Capture the cell that displays the provided text and extract its (X, Y) central coordinate. 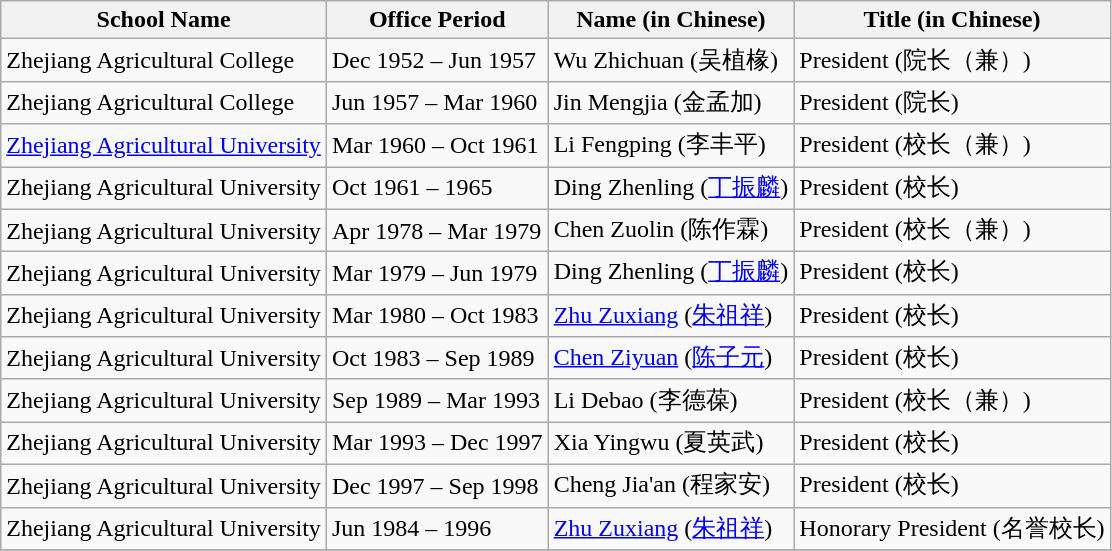
Chen Ziyuan (陈子元) (671, 358)
Dec 1997 – Sep 1998 (437, 486)
Title (in Chinese) (952, 20)
Sep 1989 – Mar 1993 (437, 400)
Li Fengping (李丰平) (671, 146)
Jun 1957 – Mar 1960 (437, 102)
Office Period (437, 20)
Mar 1980 – Oct 1983 (437, 316)
Mar 1960 – Oct 1961 (437, 146)
Cheng Jia'an (程家安) (671, 486)
President (院长（兼）) (952, 60)
President (院长) (952, 102)
Li Debao (李德葆) (671, 400)
Dec 1952 – Jun 1957 (437, 60)
Jun 1984 – 1996 (437, 528)
Mar 1979 – Jun 1979 (437, 274)
Jin Mengjia (金孟加) (671, 102)
Name (in Chinese) (671, 20)
Wu Zhichuan (吴植椽) (671, 60)
Oct 1961 – 1965 (437, 188)
Oct 1983 – Sep 1989 (437, 358)
Honorary President (名誉校长) (952, 528)
Chen Zuolin (陈作霖) (671, 230)
Mar 1993 – Dec 1997 (437, 444)
Apr 1978 – Mar 1979 (437, 230)
School Name (164, 20)
Xia Yingwu (夏英武) (671, 444)
